Extract the [X, Y] coordinate from the center of the cell holding the provided text.  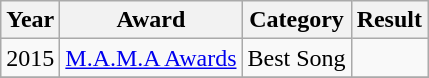
M.A.M.A Awards [151, 58]
Year [30, 20]
Best Song [296, 58]
2015 [30, 58]
Result [389, 20]
Award [151, 20]
Category [296, 20]
